Capture the cell that displays the provided text and extract its [X, Y] central coordinate. 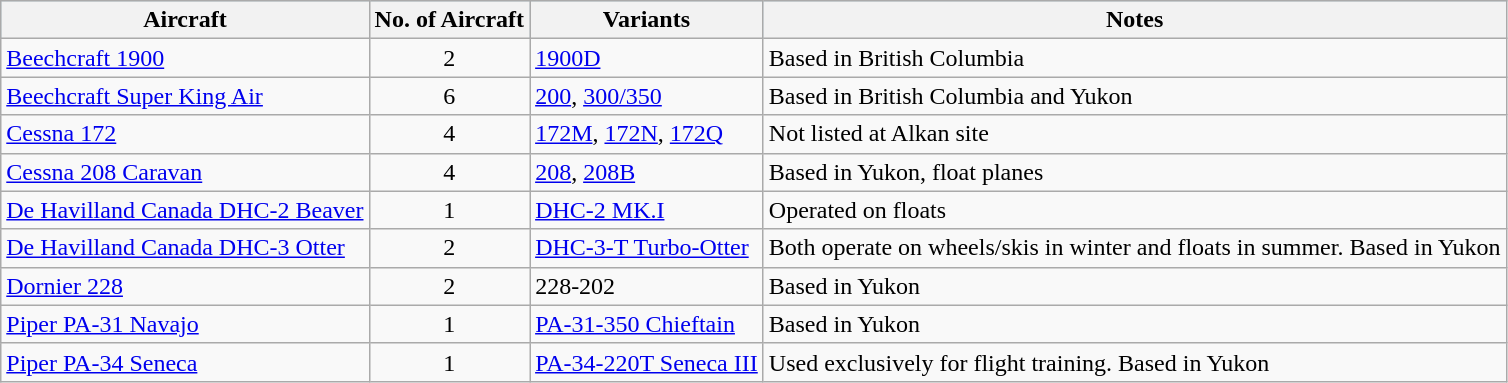
Not listed at Alkan site [1134, 134]
Aircraft [185, 20]
Cessna 172 [185, 134]
Based in British Columbia [1134, 58]
Piper PA-31 Navajo [185, 324]
Used exclusively for flight training. Based in Yukon [1134, 362]
228-202 [647, 286]
DHC-3-T Turbo-Otter [647, 248]
Based in Yukon, float planes [1134, 172]
172M, 172N, 172Q [647, 134]
6 [450, 96]
Beechcraft Super King Air [185, 96]
Piper PA-34 Seneca [185, 362]
200, 300/350 [647, 96]
Notes [1134, 20]
Both operate on wheels/skis in winter and floats in summer. Based in Yukon [1134, 248]
PA-34-220T Seneca III [647, 362]
De Havilland Canada DHC-3 Otter [185, 248]
Beechcraft 1900 [185, 58]
Dornier 228 [185, 286]
Variants [647, 20]
Based in British Columbia and Yukon [1134, 96]
208, 208B [647, 172]
No. of Aircraft [450, 20]
1900D [647, 58]
Cessna 208 Caravan [185, 172]
PA-31-350 Chieftain [647, 324]
DHC-2 MK.I [647, 210]
Operated on floats [1134, 210]
De Havilland Canada DHC-2 Beaver [185, 210]
